Provide the [x, y] coordinate of the cell's center where the given text is located.  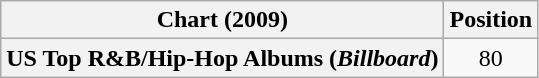
US Top R&B/Hip-Hop Albums (Billboard) [222, 58]
Chart (2009) [222, 20]
Position [491, 20]
80 [491, 58]
